Provide the (x, y) coordinate of the cell's center where the given text is located.  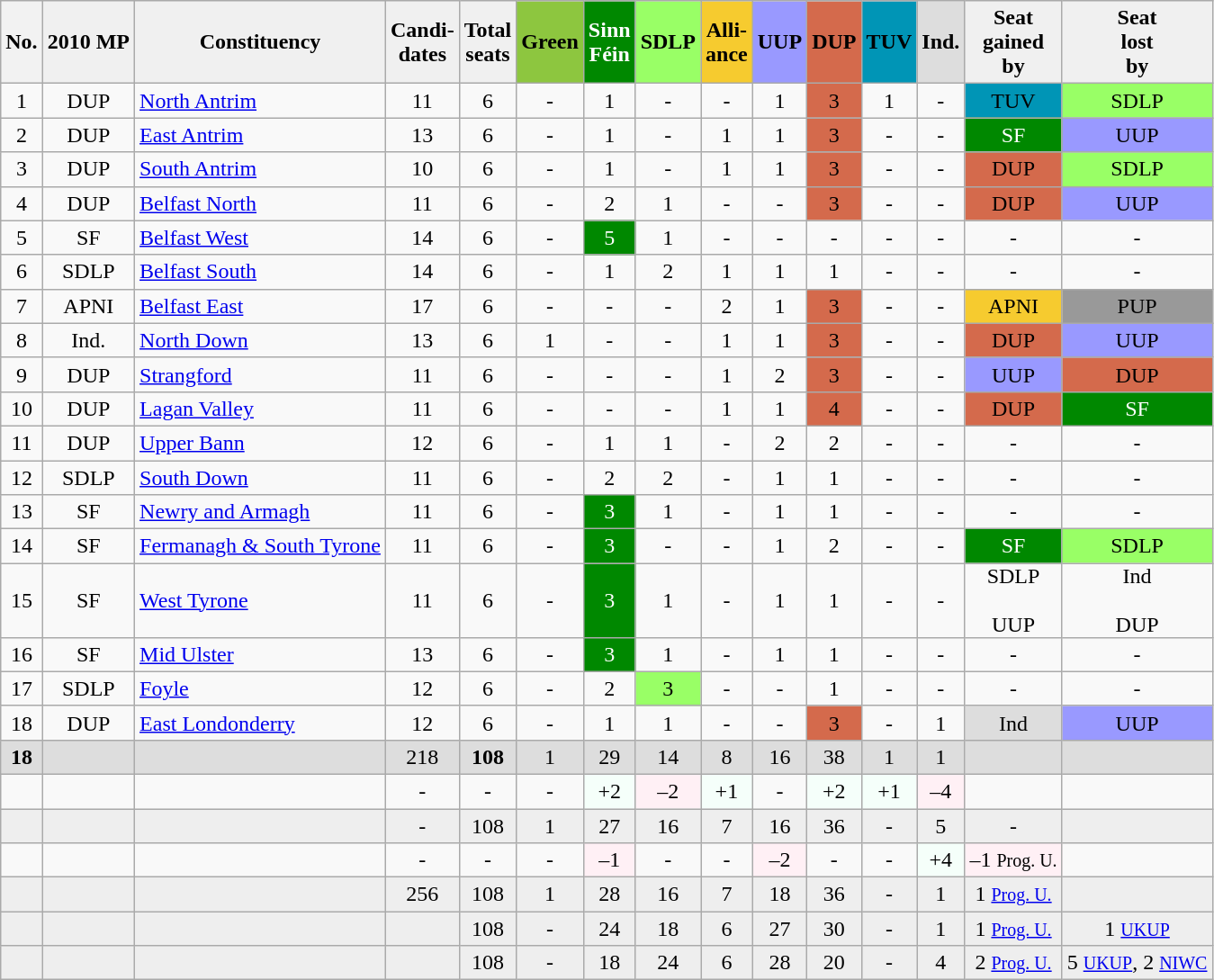
South Down (261, 478)
Newry and Armagh (261, 512)
38 (834, 757)
Belfast South (261, 272)
Seatlostby (1138, 42)
North Down (261, 340)
West Tyrone (261, 600)
North Antrim (261, 101)
+4 (941, 860)
Ind (1013, 723)
Upper Bann (261, 443)
–1 Prog. U. (1013, 860)
Seatgainedby (1013, 42)
East Londonderry (261, 723)
East Antrim (261, 135)
256 (422, 895)
Alli-ance (727, 42)
Candi-dates (422, 42)
9 (22, 374)
29 (609, 757)
Lagan Valley (261, 409)
1 UKUP (1138, 929)
Foyle (261, 688)
No. (22, 42)
15 (22, 600)
Belfast North (261, 203)
Belfast East (261, 306)
SinnFéin (609, 42)
20 (834, 963)
Fermanagh & South Tyrone (261, 546)
Totalseats (488, 42)
218 (422, 757)
5 UKUP, 2 NIWC (1138, 963)
Mid Ulster (261, 654)
IndDUP (1138, 600)
Belfast West (261, 238)
Strangford (261, 374)
Constituency (261, 42)
2 Prog. U. (1013, 963)
–1 (609, 860)
PUP (1138, 306)
2010 MP (88, 42)
Green (551, 42)
South Antrim (261, 169)
–4 (941, 791)
SDLPUUP (1013, 600)
30 (834, 929)
